From the cell containing the given text, extract its center point as [X, Y] coordinate. 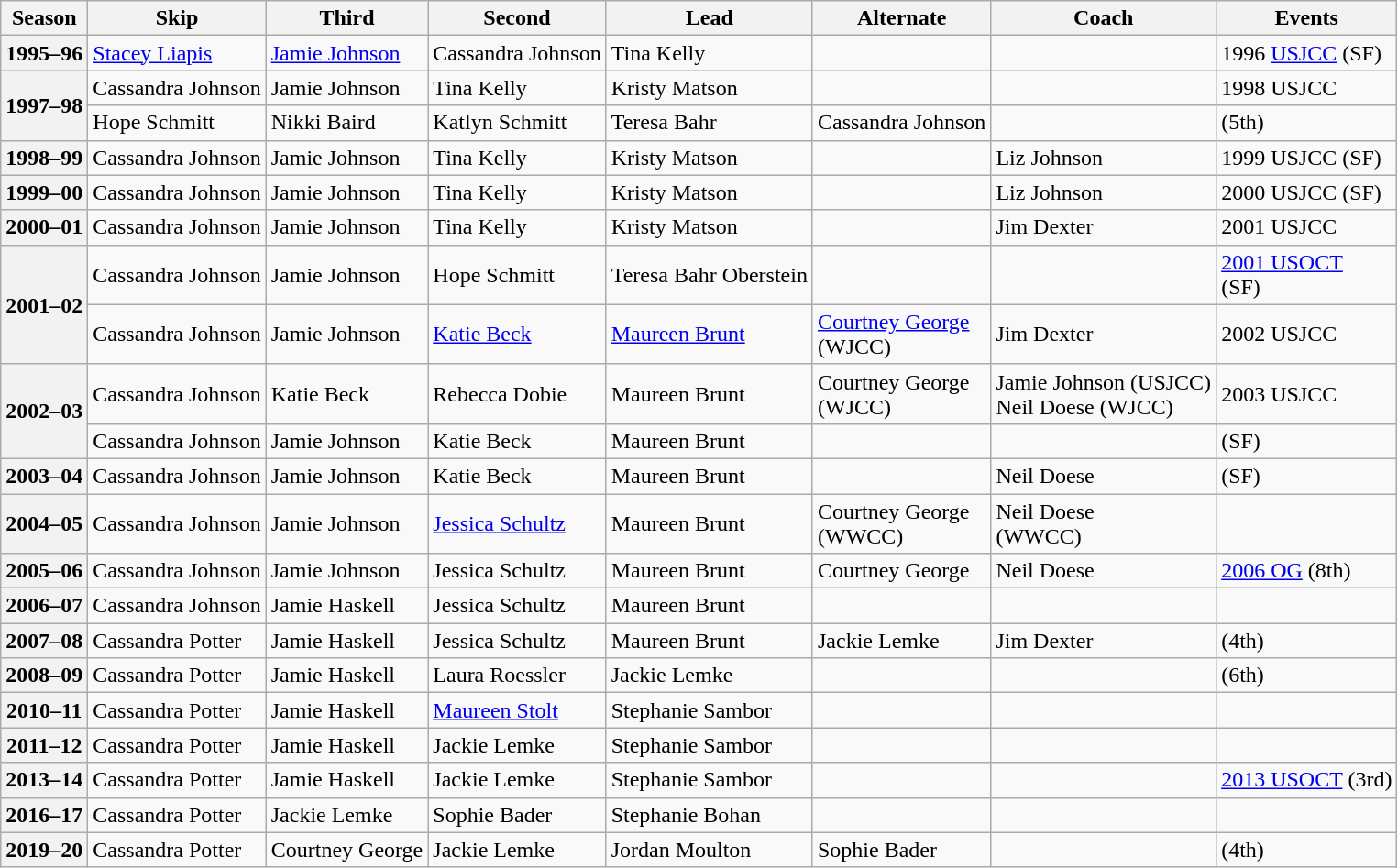
Second [517, 18]
Nikki Baird [346, 123]
Laura Roessler [517, 676]
1998 USJCC [1307, 88]
(6th) [1307, 676]
2000 USJCC (SF) [1307, 192]
2013 USOCT (3rd) [1307, 780]
2004–05 [44, 522]
2011–12 [44, 745]
(5th) [1307, 123]
Maureen Stolt [517, 710]
Coach [1104, 18]
2006–07 [44, 606]
2010–11 [44, 710]
Courtney George(WWCC) [901, 522]
2003 USJCC [1307, 394]
Events [1307, 18]
Skip [177, 18]
1999 USJCC (SF) [1307, 158]
Stephanie Bohan [709, 815]
2008–09 [44, 676]
2001 USOCT (SF) [1307, 275]
1997–98 [44, 105]
Teresa Bahr [709, 123]
2002 USJCC [1307, 334]
Lead [709, 18]
1996 USJCC (SF) [1307, 53]
Teresa Bahr Oberstein [709, 275]
1995–96 [44, 53]
Neil Doese(WWCC) [1104, 522]
Jordan Moulton [709, 850]
2002–03 [44, 411]
2003–04 [44, 476]
Jamie Johnson (USJCC)Neil Doese (WJCC) [1104, 394]
2005–06 [44, 571]
2019–20 [44, 850]
Third [346, 18]
2001 USJCC [1307, 227]
1999–00 [44, 192]
Season [44, 18]
2013–14 [44, 780]
2001–02 [44, 304]
Rebecca Dobie [517, 394]
Stacey Liapis [177, 53]
1998–99 [44, 158]
2000–01 [44, 227]
2007–08 [44, 641]
Alternate [901, 18]
2006 OG (8th) [1307, 571]
Katlyn Schmitt [517, 123]
2016–17 [44, 815]
